From the cell containing the given text, extract its center point as (X, Y) coordinate. 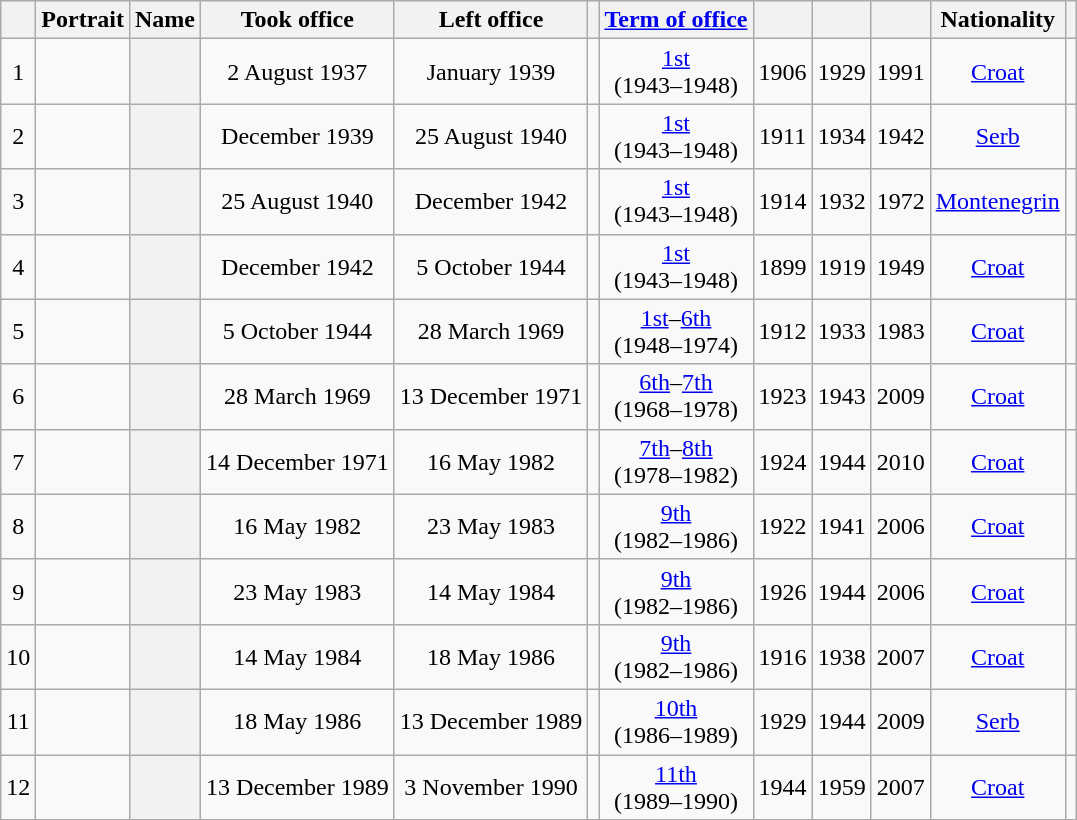
1916 (782, 656)
13 December 1971 (491, 396)
1942 (900, 136)
Nationality (998, 20)
January 1939 (491, 72)
1912 (782, 332)
10 (18, 656)
1941 (842, 526)
1933 (842, 332)
1914 (782, 202)
Portrait (83, 20)
1911 (782, 136)
2 August 1937 (298, 72)
4 (18, 266)
1922 (782, 526)
Took office (298, 20)
Term of office (676, 20)
9 (18, 592)
10th(1986–1989) (676, 722)
6 (18, 396)
6th–7th(1968–1978) (676, 396)
Montenegrin (998, 202)
1923 (782, 396)
1932 (842, 202)
12 (18, 786)
Left office (491, 20)
8 (18, 526)
11th(1989–1990) (676, 786)
1899 (782, 266)
1924 (782, 462)
Name (164, 20)
1991 (900, 72)
1983 (900, 332)
1934 (842, 136)
14 December 1971 (298, 462)
1959 (842, 786)
1972 (900, 202)
1906 (782, 72)
1949 (900, 266)
2 (18, 136)
7th–8th(1978–1982) (676, 462)
1 (18, 72)
11 (18, 722)
1926 (782, 592)
1st–6th(1948–1974) (676, 332)
7 (18, 462)
3 (18, 202)
2010 (900, 462)
3 November 1990 (491, 786)
December 1939 (298, 136)
5 (18, 332)
1938 (842, 656)
1919 (842, 266)
1943 (842, 396)
